Output the (x, y) coordinate of the center of the cell containing the given text.  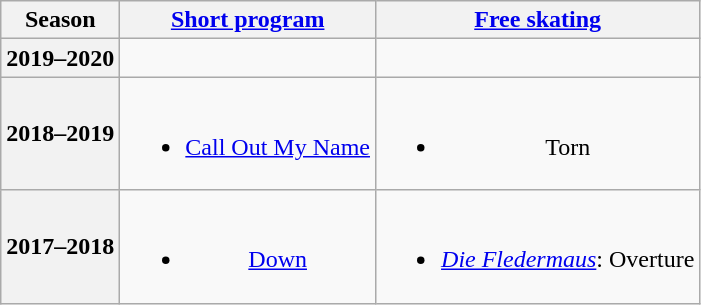
Down (248, 246)
2018–2019 (60, 134)
Torn (538, 134)
Season (60, 20)
2017–2018 (60, 246)
Die Fledermaus: Overture (538, 246)
2019–2020 (60, 58)
Call Out My Name (248, 134)
Free skating (538, 20)
Short program (248, 20)
